Determine the [X, Y] coordinate at the center of the cell enclosing the given text.  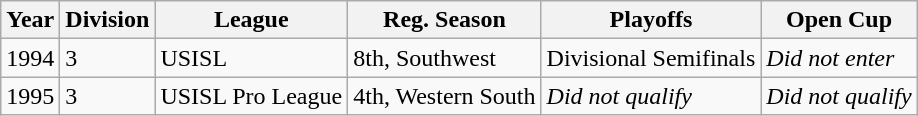
Division [108, 20]
League [252, 20]
Open Cup [839, 20]
Year [30, 20]
USISL Pro League [252, 96]
Did not enter [839, 58]
Reg. Season [444, 20]
USISL [252, 58]
1994 [30, 58]
1995 [30, 96]
Divisional Semifinals [651, 58]
4th, Western South [444, 96]
8th, Southwest [444, 58]
Playoffs [651, 20]
